Output the (x, y) coordinate of the center of the cell containing the given text.  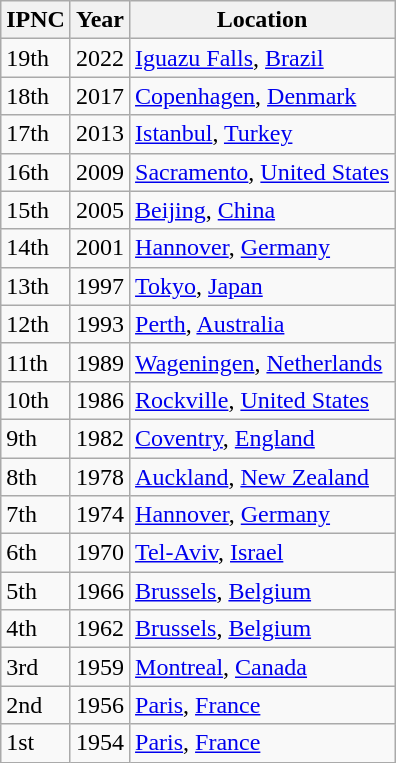
Tel-Aviv, Israel (262, 553)
IPNC (36, 20)
Rockville, United States (262, 400)
12th (36, 324)
9th (36, 438)
7th (36, 515)
1978 (100, 477)
Coventry, England (262, 438)
2013 (100, 134)
2005 (100, 210)
14th (36, 248)
Copenhagen, Denmark (262, 96)
13th (36, 286)
1989 (100, 362)
2017 (100, 96)
1954 (100, 743)
1966 (100, 591)
1993 (100, 324)
1959 (100, 667)
19th (36, 58)
17th (36, 134)
18th (36, 96)
Iguazu Falls, Brazil (262, 58)
Istanbul, Turkey (262, 134)
1962 (100, 629)
Tokyo, Japan (262, 286)
8th (36, 477)
1997 (100, 286)
1st (36, 743)
1970 (100, 553)
16th (36, 172)
Beijing, China (262, 210)
3rd (36, 667)
15th (36, 210)
10th (36, 400)
1956 (100, 705)
6th (36, 553)
Year (100, 20)
Location (262, 20)
2009 (100, 172)
5th (36, 591)
Auckland, New Zealand (262, 477)
2022 (100, 58)
1982 (100, 438)
1986 (100, 400)
Montreal, Canada (262, 667)
1974 (100, 515)
2nd (36, 705)
4th (36, 629)
Wageningen, Netherlands (262, 362)
2001 (100, 248)
Perth, Australia (262, 324)
Sacramento, United States (262, 172)
11th (36, 362)
